Scan for the cell matching the given text and deliver its [X, Y] coordinate at center. 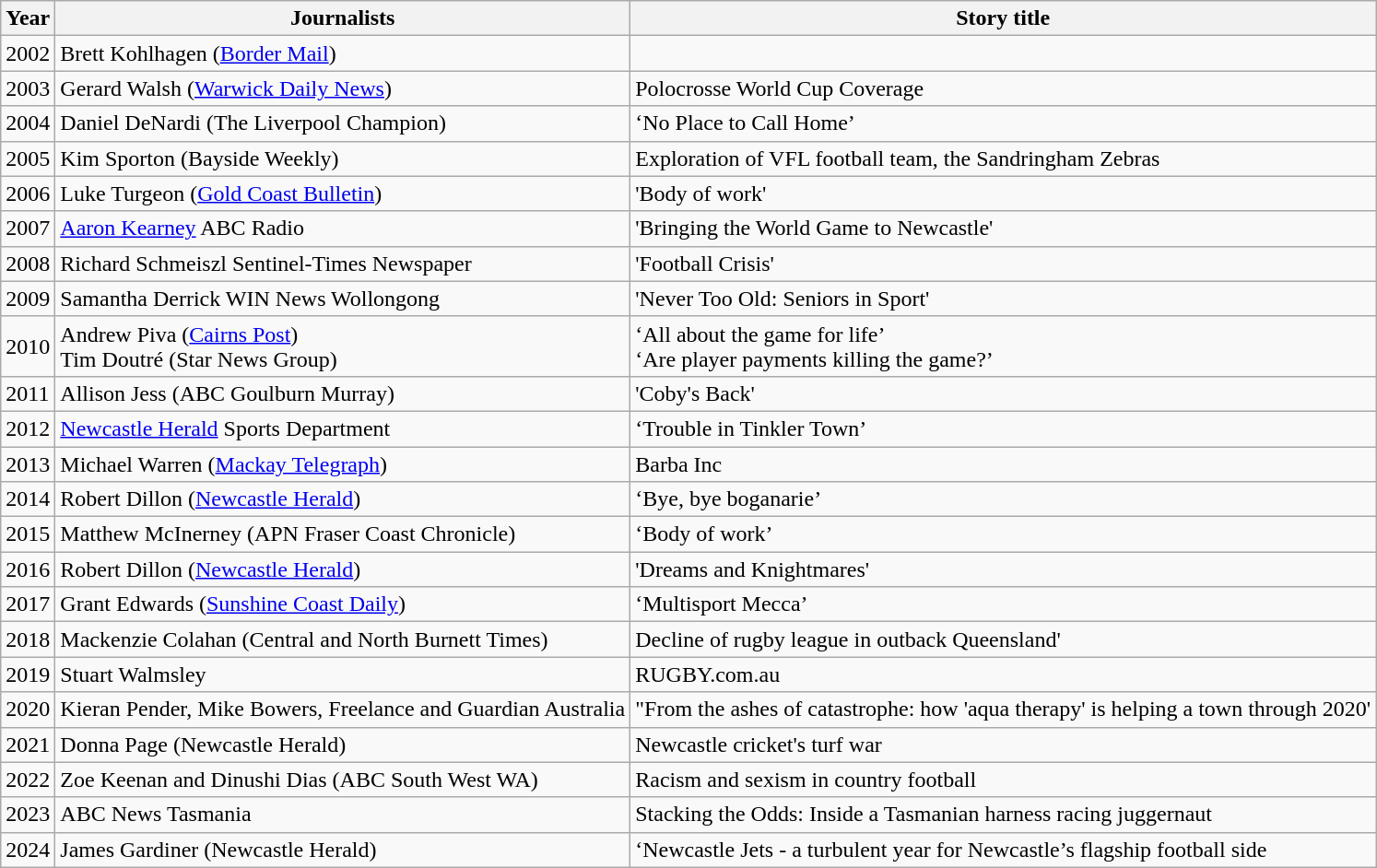
2004 [28, 123]
2016 [28, 569]
Exploration of VFL football team, the Sandringham Zebras [1003, 158]
RUGBY.com.au [1003, 674]
2019 [28, 674]
2006 [28, 194]
'Body of work' [1003, 194]
2018 [28, 639]
2007 [28, 229]
Grant Edwards (Sunshine Coast Daily) [343, 604]
2012 [28, 428]
'Dreams and Knightmares' [1003, 569]
Newcastle Herald Sports Department [343, 428]
Newcastle cricket's turf war [1003, 745]
Gerard Walsh (Warwick Daily News) [343, 88]
Zoe Keenan and Dinushi Dias (ABC South West WA) [343, 780]
Allison Jess (ABC Goulburn Murray) [343, 393]
2009 [28, 299]
Year [28, 18]
2020 [28, 710]
'Never Too Old: Seniors in Sport' [1003, 299]
2024 [28, 850]
ABC News Tasmania [343, 815]
'Football Crisis' [1003, 264]
Brett Kohlhagen (Border Mail) [343, 53]
Andrew Piva (Cairns Post) Tim Doutré (Star News Group) [343, 346]
Richard Schmeiszl Sentinel-Times Newspaper [343, 264]
‘Body of work’ [1003, 534]
2013 [28, 463]
‘Multisport Mecca’ [1003, 604]
Donna Page (Newcastle Herald) [343, 745]
James Gardiner (Newcastle Herald) [343, 850]
‘Bye, bye boganarie’ [1003, 499]
2023 [28, 815]
Racism and sexism in country football [1003, 780]
Mackenzie Colahan (Central and North Burnett Times) [343, 639]
‘All about the game for life’ ‘Are player payments killing the game?’ [1003, 346]
2003 [28, 88]
Luke Turgeon (Gold Coast Bulletin) [343, 194]
Daniel DeNardi (The Liverpool Champion) [343, 123]
"From the ashes of catastrophe: how 'aqua therapy' is helping a town through 2020' [1003, 710]
Matthew McInerney (APN Fraser Coast Chronicle) [343, 534]
2021 [28, 745]
Aaron Kearney ABC Radio [343, 229]
Polocrosse World Cup Coverage [1003, 88]
Decline of rugby league in outback Queensland' [1003, 639]
Stacking the Odds: Inside a Tasmanian harness racing juggernaut [1003, 815]
2014 [28, 499]
Stuart Walmsley [343, 674]
Kim Sporton (Bayside Weekly) [343, 158]
2005 [28, 158]
'Coby's Back' [1003, 393]
2022 [28, 780]
2010 [28, 346]
‘No Place to Call Home’ [1003, 123]
Barba Inc [1003, 463]
‘Trouble in Tinkler Town’ [1003, 428]
2002 [28, 53]
2008 [28, 264]
Samantha Derrick WIN News Wollongong [343, 299]
Michael Warren (Mackay Telegraph) [343, 463]
Journalists [343, 18]
2017 [28, 604]
2011 [28, 393]
'Bringing the World Game to Newcastle' [1003, 229]
2015 [28, 534]
Story title [1003, 18]
Kieran Pender, Mike Bowers, Freelance and Guardian Australia [343, 710]
‘Newcastle Jets - a turbulent year for Newcastle’s flagship football side [1003, 850]
